Find where the given text appears and provide that cell's center as (x, y) coordinate. 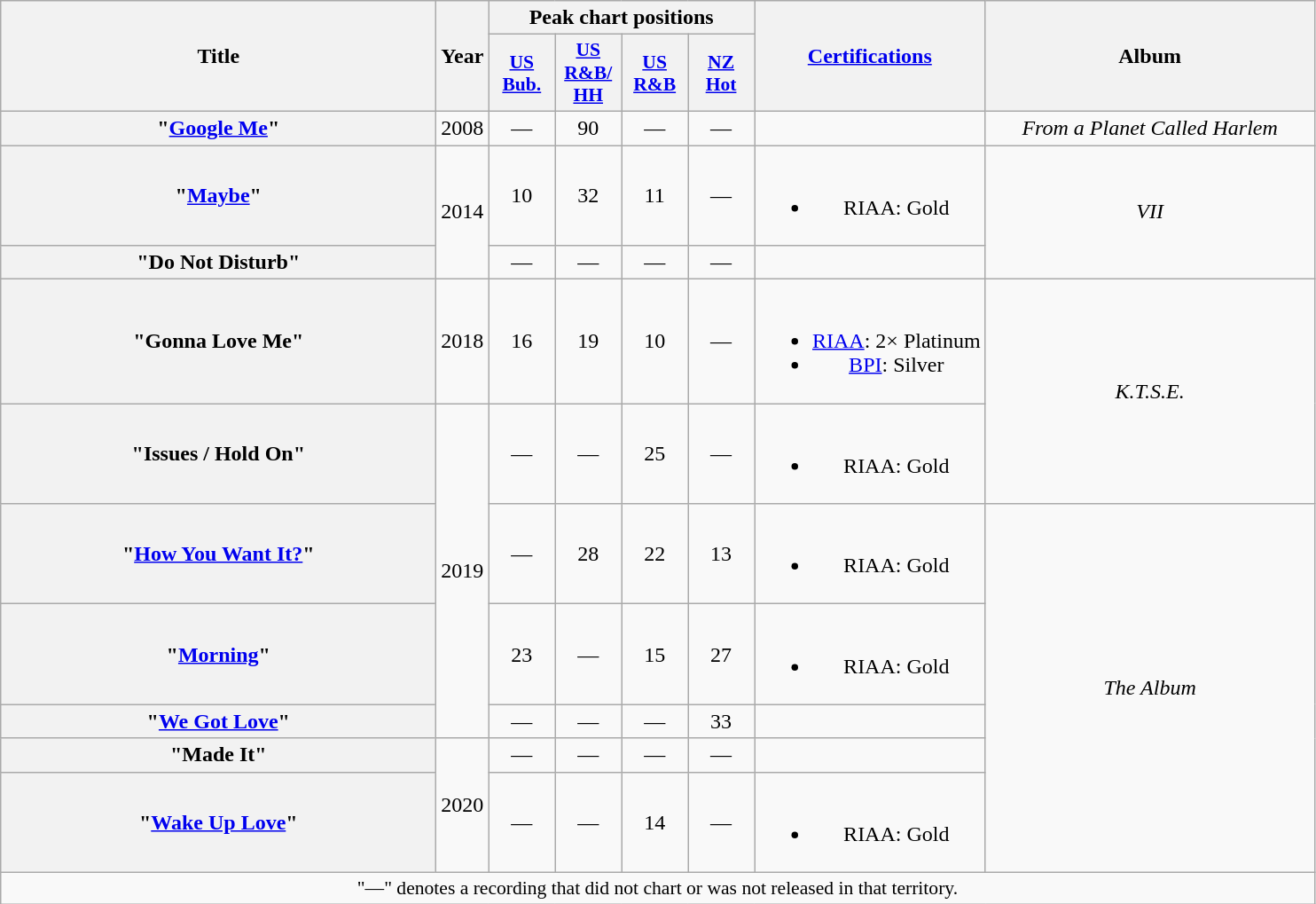
2018 (463, 342)
"Gonna Love Me" (218, 342)
From a Planet Called Harlem (1149, 128)
VII (1149, 213)
NZHot (722, 73)
K.T.S.E. (1149, 392)
"How You Want It?" (218, 554)
28 (589, 554)
US R&B (654, 73)
"Maybe" (218, 195)
USBub. (521, 73)
Peak chart positions (622, 18)
"Google Me" (218, 128)
2014 (463, 213)
"Wake Up Love" (218, 821)
13 (722, 554)
16 (521, 342)
"Made It" (218, 755)
14 (654, 821)
"Morning" (218, 655)
22 (654, 554)
"Do Not Disturb" (218, 263)
15 (654, 655)
2008 (463, 128)
19 (589, 342)
11 (654, 195)
Certifications (869, 57)
Album (1149, 57)
32 (589, 195)
90 (589, 128)
"We Got Love" (218, 721)
2020 (463, 806)
US R&B/HH (589, 73)
The Album (1149, 688)
RIAA: 2× PlatinumBPI: Silver (869, 342)
2019 (463, 571)
25 (654, 454)
Title (218, 57)
23 (521, 655)
"Issues / Hold On" (218, 454)
Year (463, 57)
27 (722, 655)
33 (722, 721)
"—" denotes a recording that did not chart or was not released in that territory. (658, 888)
